Capture the cell that displays the provided text and extract its (X, Y) central coordinate. 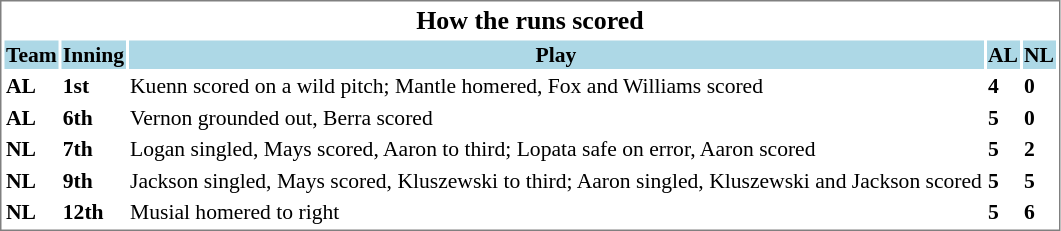
Musial homered to right (556, 212)
9th (93, 180)
How the runs scored (530, 20)
Jackson singled, Mays scored, Kluszewski to third; Aaron singled, Kluszewski and Jackson scored (556, 180)
4 (1002, 86)
Play (556, 54)
Vernon grounded out, Berra scored (556, 118)
Kuenn scored on a wild pitch; Mantle homered, Fox and Williams scored (556, 86)
7th (93, 149)
Logan singled, Mays scored, Aaron to third; Lopata safe on error, Aaron scored (556, 149)
Inning (93, 54)
6 (1038, 212)
1st (93, 86)
12th (93, 212)
6th (93, 118)
Team (31, 54)
2 (1038, 149)
